Output the (x, y) coordinate of the center of the cell containing the given text.  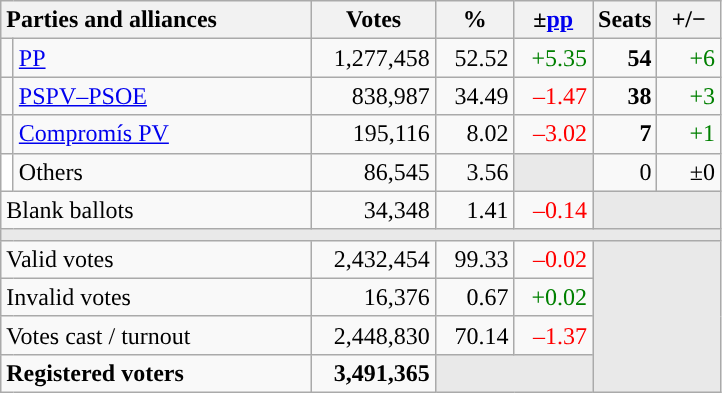
PP (162, 58)
1.41 (474, 210)
–3.02 (554, 134)
Compromís PV (162, 134)
8.02 (474, 134)
Blank ballots (156, 210)
+1 (689, 134)
70.14 (474, 335)
% (474, 20)
Others (162, 172)
34,348 (374, 210)
38 (624, 96)
3.56 (474, 172)
86,545 (374, 172)
+6 (689, 58)
52.52 (474, 58)
–1.37 (554, 335)
54 (624, 58)
Votes (374, 20)
–0.02 (554, 259)
1,277,458 (374, 58)
+3 (689, 96)
0.67 (474, 297)
2,432,454 (374, 259)
–1.47 (554, 96)
99.33 (474, 259)
3,491,365 (374, 373)
2,448,830 (374, 335)
Registered voters (156, 373)
Parties and alliances (156, 20)
7 (624, 134)
16,376 (374, 297)
Invalid votes (156, 297)
+5.35 (554, 58)
838,987 (374, 96)
Valid votes (156, 259)
±pp (554, 20)
Votes cast / turnout (156, 335)
195,116 (374, 134)
+/− (689, 20)
34.49 (474, 96)
–0.14 (554, 210)
0 (624, 172)
Seats (624, 20)
±0 (689, 172)
+0.02 (554, 297)
PSPV–PSOE (162, 96)
